Output the (X, Y) coordinate of the center of the cell containing the given text.  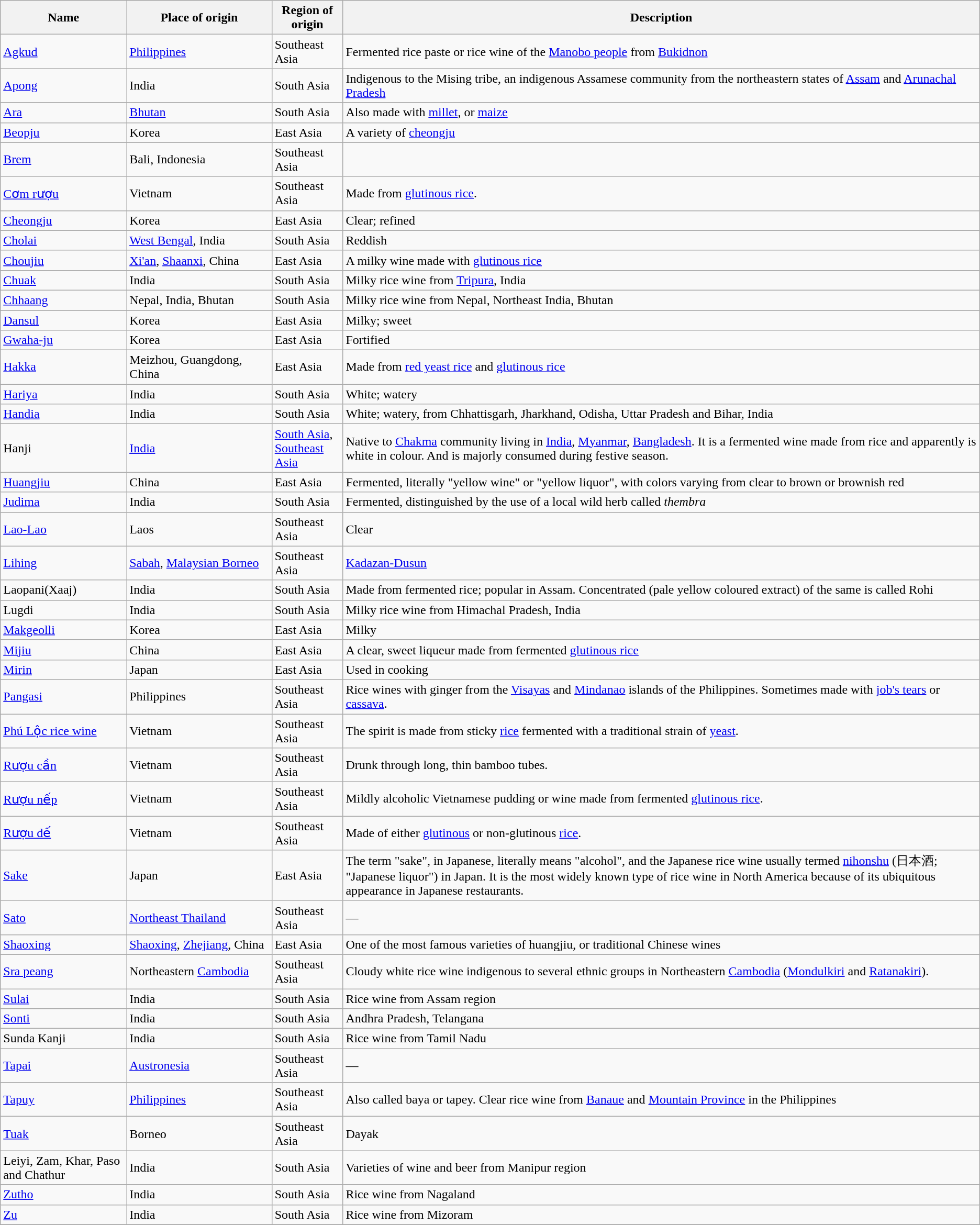
Agkud (64, 51)
Rượu đế (64, 833)
South Asia,Southeast Asia (307, 448)
Andhra Pradesh, Telangana (661, 1019)
Fermented, literally "yellow wine" or "yellow liquor", with colors varying from clear to brown or brownish red (661, 482)
Zutho (64, 1195)
Lugdi (64, 610)
Laos (199, 529)
Also called baya or tapey. Clear rice wine from Banaue and Mountain Province in the Philippines (661, 1099)
A clear, sweet liqueur made from fermented glutinous rice (661, 650)
Rượu cần (64, 765)
Brem (64, 159)
Cơm rượu (64, 194)
Region of origin (307, 18)
Phú Lộc rice wine (64, 731)
Rice wine from Mizoram (661, 1215)
Apong (64, 86)
Dayak (661, 1134)
Place of origin (199, 18)
Milky; sweet (661, 320)
Ara (64, 113)
Fortified (661, 340)
Huangjiu (64, 482)
West Bengal, India (199, 240)
Cholai (64, 240)
Beopju (64, 132)
Northeast Thailand (199, 917)
Made from glutinous rice. (661, 194)
Drunk through long, thin bamboo tubes. (661, 765)
Made from red yeast rice and glutinous rice (661, 367)
Northeastern Cambodia (199, 972)
Chuak (64, 280)
Judima (64, 502)
Sonti (64, 1019)
The spirit is made from sticky rice fermented with a traditional strain of yeast. (661, 731)
Hanji (64, 448)
Leiyi, Zam, Khar, Paso and Chathur (64, 1167)
Shaoxing (64, 944)
Milky rice wine from Tripura, India (661, 280)
Meizhou, Guangdong, China (199, 367)
Milky rice wine from Himachal Pradesh, India (661, 610)
Rice wine from Tamil Nadu (661, 1039)
Name (64, 18)
Sake (64, 875)
Rice wine from Assam region (661, 998)
Fermented rice paste or rice wine of the Manobo people from Bukidnon (661, 51)
Chhaang (64, 300)
Mijiu (64, 650)
Made of either glutinous or non-glutinous rice. (661, 833)
Lihing (64, 563)
A milky wine made with glutinous rice (661, 260)
A variety of cheongju (661, 132)
Laopani(Xaaj) (64, 590)
Pangasi (64, 696)
Zu (64, 1215)
Also made with millet, or maize (661, 113)
Tapuy (64, 1099)
Makgeolli (64, 630)
Used in cooking (661, 670)
Rice wines with ginger from the Visayas and Mindanao islands of the Philippines. Sometimes made with job's tears or cassava. (661, 696)
Varieties of wine and beer from Manipur region (661, 1167)
White; watery, from Chhattisgarh, Jharkhand, Odisha, Uttar Pradesh and Bihar, India (661, 414)
Sabah, Malaysian Borneo (199, 563)
Cloudy white rice wine indigenous to several ethnic groups in Northeastern Cambodia (Mondulkiri and Ratanakiri). (661, 972)
Mirin (64, 670)
Milky (661, 630)
Mildly alcoholic Vietnamese pudding or wine made from fermented glutinous rice. (661, 799)
White; watery (661, 394)
Xi'an, Shaanxi, China (199, 260)
Description (661, 18)
Clear; refined (661, 220)
Milky rice wine from Nepal, Northeast India, Bhutan (661, 300)
Cheongju (64, 220)
Bali, Indonesia (199, 159)
Kadazan-Dusun (661, 563)
Tapai (64, 1066)
Bhutan (199, 113)
Sunda Kanji (64, 1039)
Choujiu (64, 260)
Indigenous to the Mising tribe, an indigenous Assamese community from the northeastern states of Assam and Arunachal Pradesh (661, 86)
Gwaha-ju (64, 340)
Sulai (64, 998)
Shaoxing, Zhejiang, China (199, 944)
Rượu nếp (64, 799)
Hakka (64, 367)
Handia (64, 414)
One of the most famous varieties of huangjiu, or traditional Chinese wines (661, 944)
Tuak (64, 1134)
Fermented, distinguished by the use of a local wild herb called thembra (661, 502)
Sato (64, 917)
Reddish (661, 240)
Rice wine from Nagaland (661, 1195)
Dansul (64, 320)
Sra peang (64, 972)
Clear (661, 529)
Hariya (64, 394)
Nepal, India, Bhutan (199, 300)
Austronesia (199, 1066)
Lao-Lao (64, 529)
Made from fermented rice; popular in Assam. Concentrated (pale yellow coloured extract) of the same is called Rohi (661, 590)
Borneo (199, 1134)
